Identify which cell holds the provided text, then report its (X, Y) central coordinate. 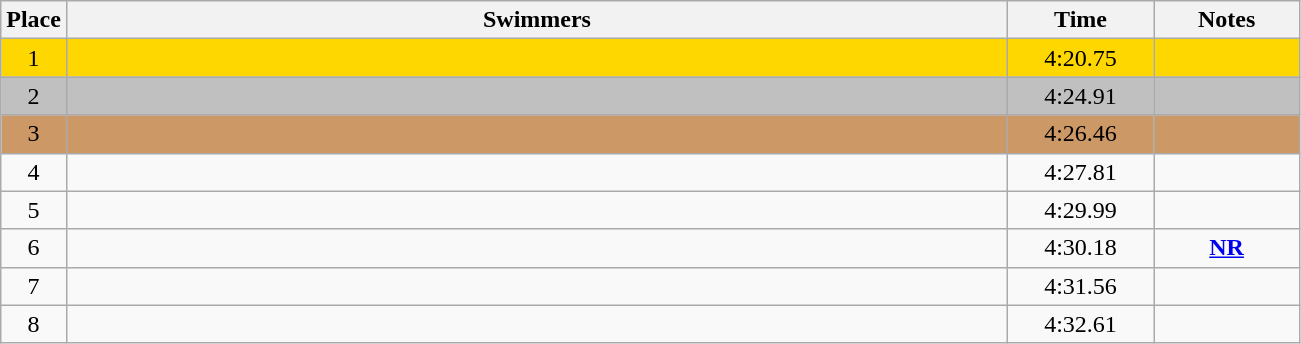
4:20.75 (1081, 58)
Time (1081, 20)
4:32.61 (1081, 324)
4:26.46 (1081, 134)
4:24.91 (1081, 96)
4:27.81 (1081, 172)
1 (34, 58)
4:29.99 (1081, 210)
3 (34, 134)
6 (34, 248)
7 (34, 286)
2 (34, 96)
Place (34, 20)
4:30.18 (1081, 248)
Notes (1227, 20)
5 (34, 210)
4:31.56 (1081, 286)
NR (1227, 248)
4 (34, 172)
Swimmers (536, 20)
8 (34, 324)
